Capture the cell that displays the provided text and extract its (x, y) central coordinate. 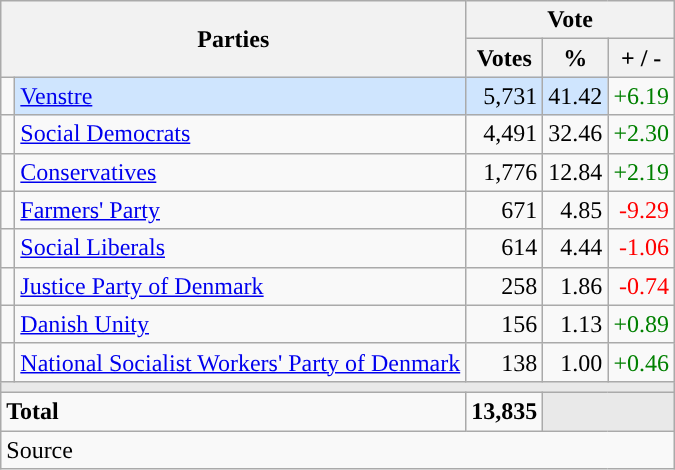
+0.89 (642, 324)
614 (504, 248)
Social Democrats (240, 134)
1.86 (576, 286)
Farmers' Party (240, 210)
12.84 (576, 172)
Votes (504, 58)
4.85 (576, 210)
Vote (570, 20)
-1.06 (642, 248)
+6.19 (642, 96)
Source (338, 449)
4,491 (504, 134)
1.00 (576, 362)
+0.46 (642, 362)
156 (504, 324)
Venstre (240, 96)
-9.29 (642, 210)
Total (234, 411)
+2.19 (642, 172)
1,776 (504, 172)
41.42 (576, 96)
% (576, 58)
258 (504, 286)
138 (504, 362)
13,835 (504, 411)
Justice Party of Denmark (240, 286)
National Socialist Workers' Party of Denmark (240, 362)
671 (504, 210)
+2.30 (642, 134)
Conservatives (240, 172)
32.46 (576, 134)
1.13 (576, 324)
4.44 (576, 248)
+ / - (642, 58)
5,731 (504, 96)
Social Liberals (240, 248)
Danish Unity (240, 324)
Parties (234, 39)
-0.74 (642, 286)
